Locate the cell with the specified text and output its (x, y) center coordinate. 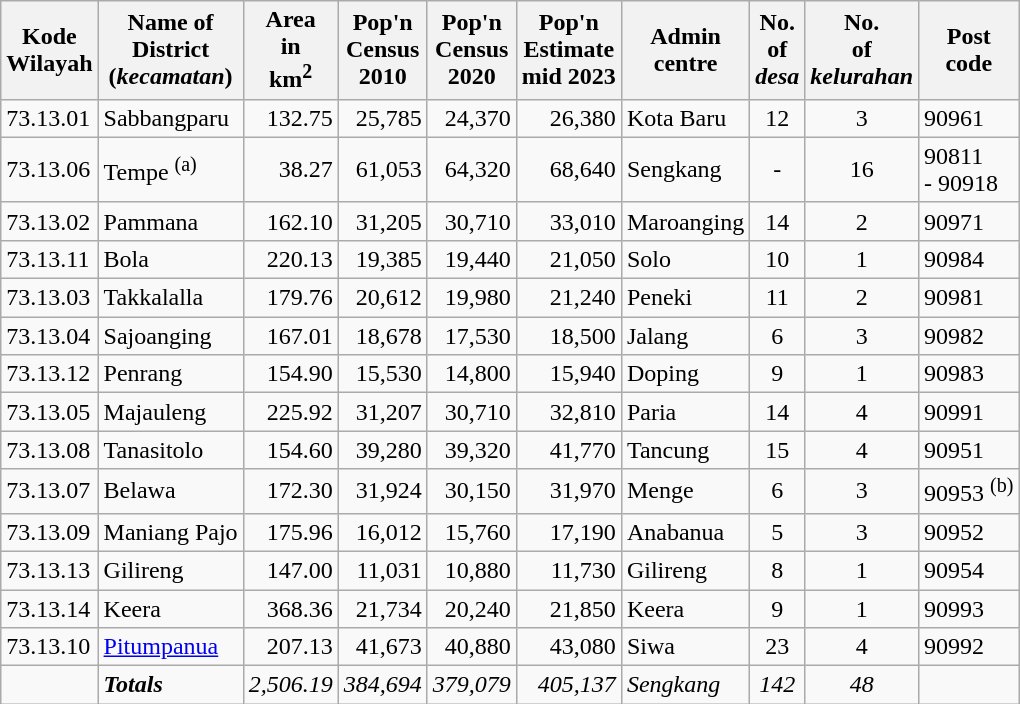
Anabanua (685, 532)
11,031 (382, 570)
405,137 (568, 685)
384,694 (382, 685)
Paria (685, 412)
40,880 (472, 647)
90983 (969, 374)
73.13.11 (50, 259)
90984 (969, 259)
73.13.06 (50, 170)
Pop'nEstimatemid 2023 (568, 50)
5 (778, 532)
12 (778, 118)
32,810 (568, 412)
Name ofDistrict(kecamatan) (170, 50)
10,880 (472, 570)
11,730 (568, 570)
31,207 (382, 412)
Belawa (170, 492)
90981 (969, 298)
Menge (685, 492)
41,770 (568, 450)
21,734 (382, 609)
Pitumpanua (170, 647)
Sabbangparu (170, 118)
10 (778, 259)
73.13.03 (50, 298)
Peneki (685, 298)
73.13.14 (50, 609)
18,678 (382, 336)
Tancung (685, 450)
Tanasitolo (170, 450)
15,940 (568, 374)
73.13.01 (50, 118)
41,673 (382, 647)
147.00 (290, 570)
19,440 (472, 259)
15 (778, 450)
225.92 (290, 412)
21,850 (568, 609)
Admincentre (685, 50)
73.13.12 (50, 374)
16 (862, 170)
31,205 (382, 221)
379,079 (472, 685)
90953 (b) (969, 492)
220.13 (290, 259)
20,612 (382, 298)
Bola (170, 259)
73.13.13 (50, 570)
16,012 (382, 532)
Jalang (685, 336)
154.60 (290, 450)
17,530 (472, 336)
19,385 (382, 259)
21,050 (568, 259)
73.13.07 (50, 492)
73.13.08 (50, 450)
21,240 (568, 298)
132.75 (290, 118)
73.13.09 (50, 532)
73.13.02 (50, 221)
25,785 (382, 118)
14,800 (472, 374)
90954 (969, 570)
90982 (969, 336)
368.36 (290, 609)
Postcode (969, 50)
No.ofdesa (778, 50)
142 (778, 685)
90961 (969, 118)
73.13.10 (50, 647)
Maroanging (685, 221)
Pop'nCensus2020 (472, 50)
Solo (685, 259)
Penrang (170, 374)
38.27 (290, 170)
Tempe (a) (170, 170)
- (778, 170)
Kota Baru (685, 118)
2,506.19 (290, 685)
39,320 (472, 450)
175.96 (290, 532)
11 (778, 298)
Kode Wilayah (50, 50)
90993 (969, 609)
162.10 (290, 221)
68,640 (568, 170)
90811- 90918 (969, 170)
Totals (170, 685)
Doping (685, 374)
17,190 (568, 532)
19,980 (472, 298)
15,760 (472, 532)
23 (778, 647)
30,150 (472, 492)
Sajoanging (170, 336)
31,924 (382, 492)
Areainkm2 (290, 50)
48 (862, 685)
39,280 (382, 450)
No.ofkelurahan (862, 50)
61,053 (382, 170)
154.90 (290, 374)
90951 (969, 450)
26,380 (568, 118)
Pop'nCensus2010 (382, 50)
33,010 (568, 221)
179.76 (290, 298)
8 (778, 570)
Siwa (685, 647)
90992 (969, 647)
31,970 (568, 492)
73.13.04 (50, 336)
Majauleng (170, 412)
15,530 (382, 374)
207.13 (290, 647)
172.30 (290, 492)
90971 (969, 221)
Takkalalla (170, 298)
90991 (969, 412)
43,080 (568, 647)
24,370 (472, 118)
20,240 (472, 609)
Pammana (170, 221)
73.13.05 (50, 412)
Maniang Pajo (170, 532)
90952 (969, 532)
18,500 (568, 336)
167.01 (290, 336)
64,320 (472, 170)
